Extract the (x, y) coordinate from the center of the cell holding the provided text.  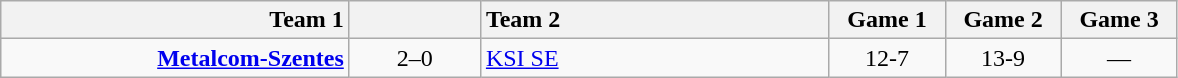
Game 1 (887, 20)
Game 2 (1003, 20)
13-9 (1003, 58)
Team 1 (176, 20)
Team 2 (654, 20)
KSI SE (654, 58)
2–0 (414, 58)
Metalcom-Szentes (176, 58)
Game 3 (1119, 20)
12-7 (887, 58)
— (1119, 58)
